Find where the given text appears and provide that cell's center as [X, Y] coordinate. 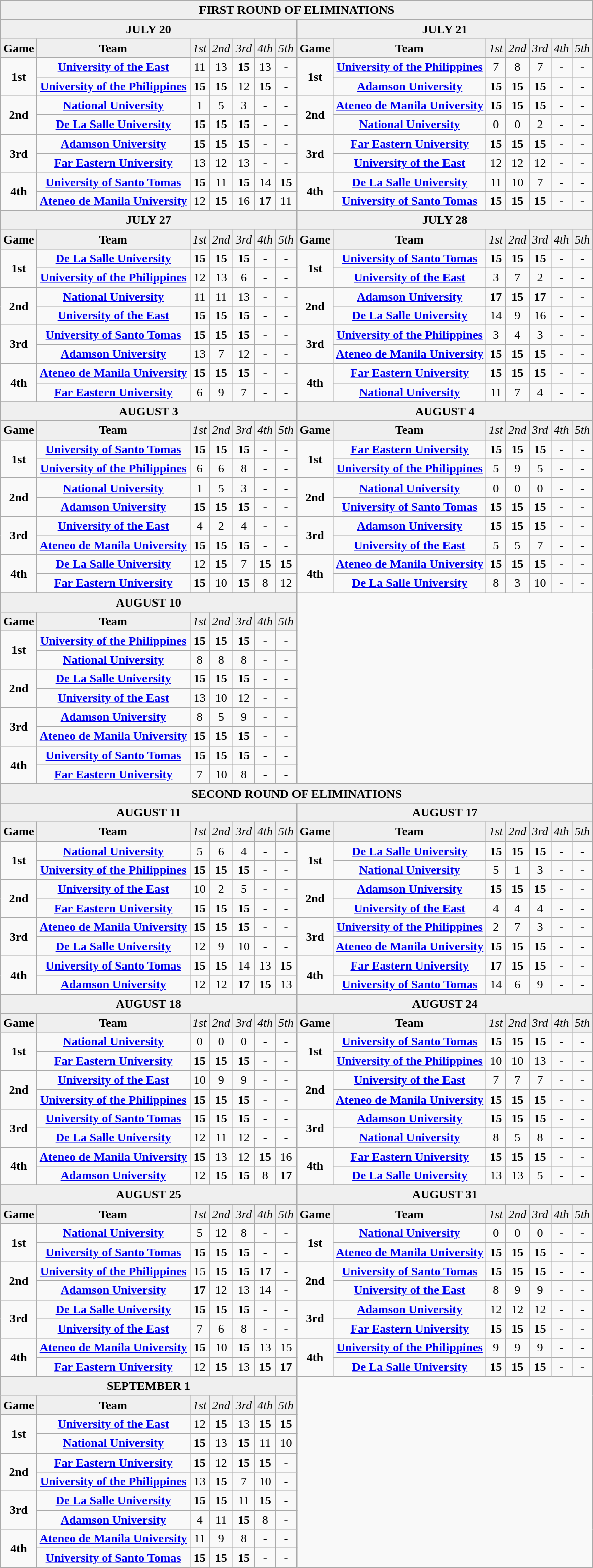
JULY 20 [149, 29]
JULY 28 [444, 220]
AUGUST 3 [149, 411]
JULY 21 [444, 29]
AUGUST 18 [149, 1004]
AUGUST 24 [444, 1004]
AUGUST 4 [444, 411]
AUGUST 17 [444, 812]
SECOND ROUND OF ELIMINATIONS [297, 793]
AUGUST 11 [149, 812]
JULY 27 [149, 220]
SEPTEMBER 1 [149, 1386]
FIRST ROUND OF ELIMINATIONS [297, 10]
AUGUST 10 [149, 602]
AUGUST 25 [149, 1195]
AUGUST 31 [444, 1195]
